Scan for the cell matching the given text and deliver its (x, y) coordinate at center. 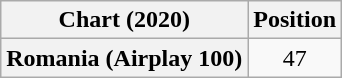
Romania (Airplay 100) (124, 58)
47 (295, 58)
Chart (2020) (124, 20)
Position (295, 20)
